Find where the given text appears and provide that cell's center as [X, Y] coordinate. 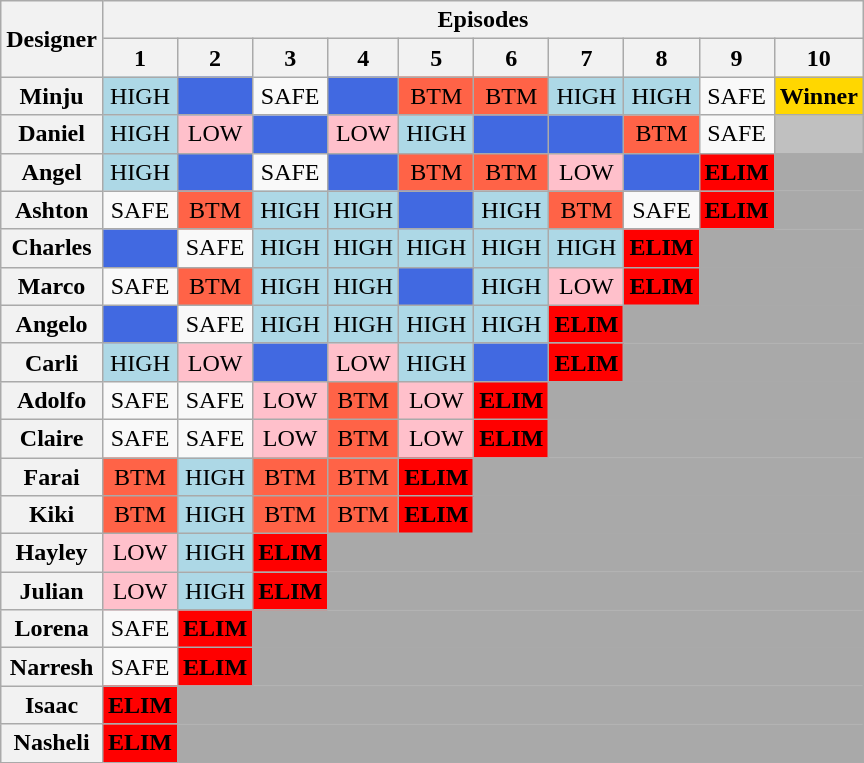
Marco [52, 286]
Claire [52, 438]
Carli [52, 362]
Ashton [52, 210]
Farai [52, 477]
Designer [52, 39]
Nasheli [52, 743]
Adolfo [52, 400]
Lorena [52, 629]
4 [364, 58]
Episodes [482, 20]
Daniel [52, 134]
5 [436, 58]
6 [512, 58]
Angelo [52, 324]
Minju [52, 96]
Isaac [52, 705]
Winner [818, 96]
8 [662, 58]
Julian [52, 591]
Hayley [52, 553]
Angel [52, 172]
3 [290, 58]
2 [216, 58]
1 [140, 58]
10 [818, 58]
Charles [52, 248]
7 [586, 58]
9 [736, 58]
Kiki [52, 515]
Narresh [52, 667]
